Identify which cell holds the provided text, then report its (X, Y) central coordinate. 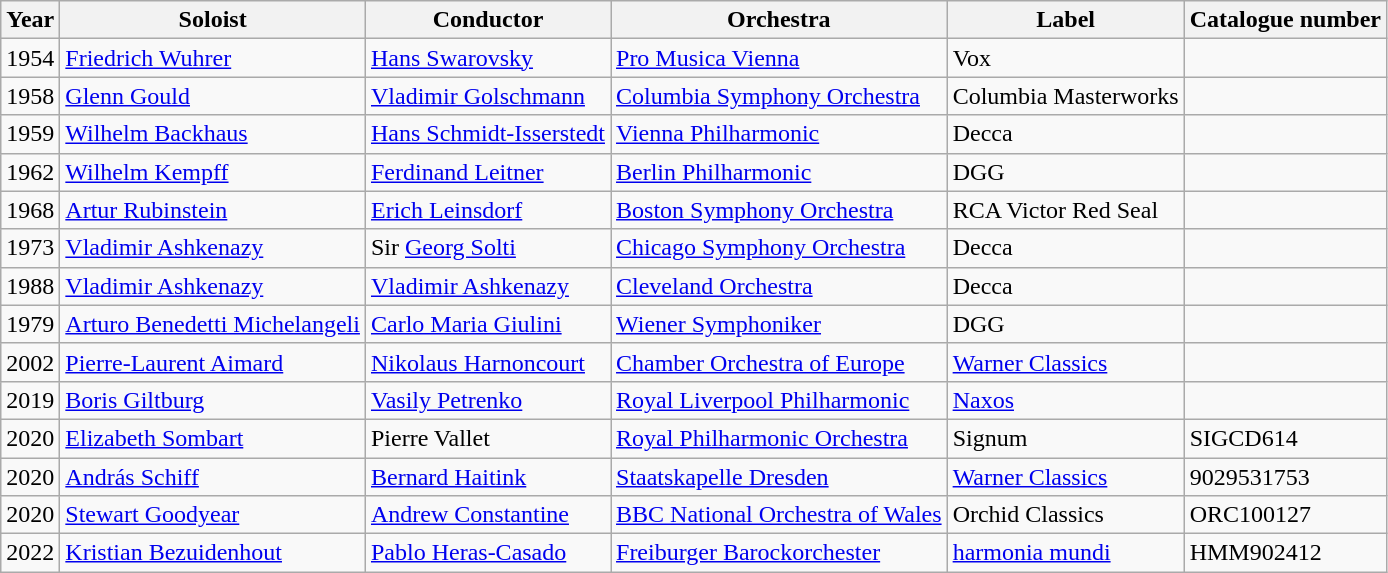
Glenn Gould (213, 96)
1968 (30, 210)
Bernard Haitink (488, 477)
Hans Schmidt-Isserstedt (488, 134)
Andrew Constantine (488, 515)
Orchid Classics (1066, 515)
Nikolaus Harnoncourt (488, 362)
Orchestra (778, 20)
Elizabeth Sombart (213, 438)
Wilhelm Kempff (213, 172)
HMM902412 (1285, 553)
Pro Musica Vienna (778, 58)
Soloist (213, 20)
Royal Liverpool Philharmonic (778, 400)
Chicago Symphony Orchestra (778, 248)
Boris Giltburg (213, 400)
Berlin Philharmonic (778, 172)
Stewart Goodyear (213, 515)
1962 (30, 172)
Chamber Orchestra of Europe (778, 362)
1973 (30, 248)
Label (1066, 20)
BBC National Orchestra of Wales (778, 515)
1954 (30, 58)
Conductor (488, 20)
ORC100127 (1285, 515)
Pierre-Laurent Aimard (213, 362)
Hans Swarovsky (488, 58)
Vox (1066, 58)
Vasily Petrenko (488, 400)
András Schiff (213, 477)
Erich Leinsdorf (488, 210)
Ferdinand Leitner (488, 172)
Sir Georg Solti (488, 248)
1959 (30, 134)
Naxos (1066, 400)
Arturo Benedetti Michelangeli (213, 324)
Vienna Philharmonic (778, 134)
Royal Philharmonic Orchestra (778, 438)
1988 (30, 286)
2019 (30, 400)
Freiburger Barockorchester (778, 553)
Vladimir Golschmann (488, 96)
Carlo Maria Giulini (488, 324)
Wilhelm Backhaus (213, 134)
1958 (30, 96)
Pablo Heras-Casado (488, 553)
Columbia Symphony Orchestra (778, 96)
Catalogue number (1285, 20)
9029531753 (1285, 477)
Year (30, 20)
Artur Rubinstein (213, 210)
SIGCD614 (1285, 438)
Pierre Vallet (488, 438)
Signum (1066, 438)
harmonia mundi (1066, 553)
Staatskapelle Dresden (778, 477)
2002 (30, 362)
1979 (30, 324)
RCA Victor Red Seal (1066, 210)
Friedrich Wuhrer (213, 58)
Kristian Bezuidenhout (213, 553)
Boston Symphony Orchestra (778, 210)
2022 (30, 553)
Columbia Masterworks (1066, 96)
Cleveland Orchestra (778, 286)
Wiener Symphoniker (778, 324)
